Search for the cell housing the specified text and yield its (x, y) center coordinate. 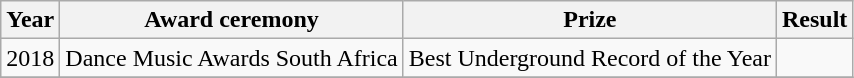
Year (30, 20)
Award ceremony (232, 20)
Dance Music Awards South Africa (232, 58)
Prize (590, 20)
Best Underground Record of the Year (590, 58)
Result (814, 20)
2018 (30, 58)
